Search for the cell housing the specified text and yield its (x, y) center coordinate. 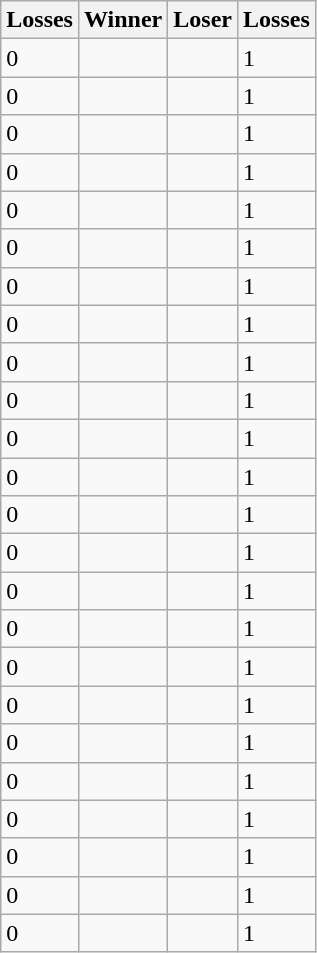
Winner (122, 20)
Loser (203, 20)
